Search for the cell housing the specified text and yield its (x, y) center coordinate. 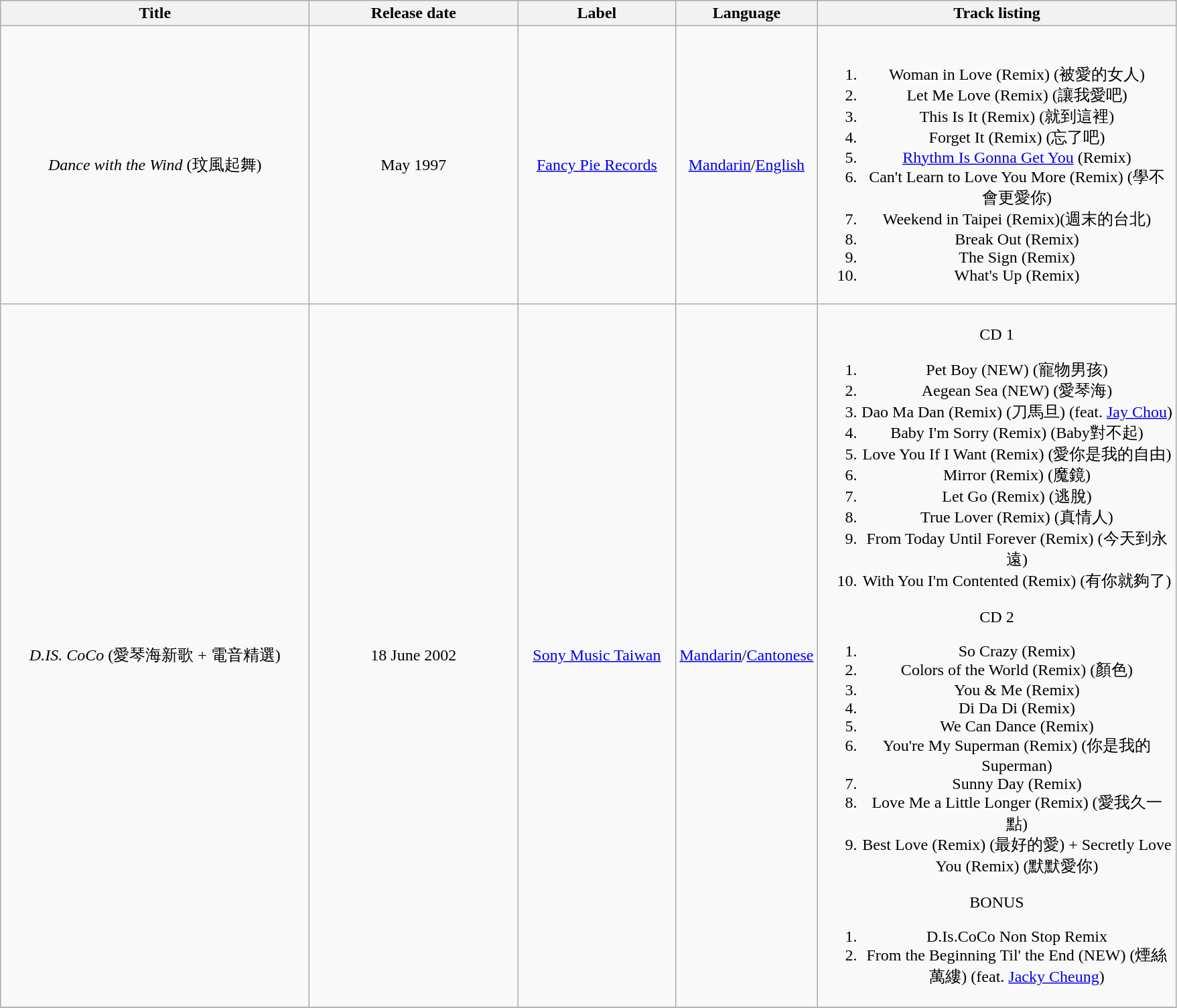
Track listing (997, 13)
May 1997 (414, 165)
Sony Music Taiwan (597, 655)
Title (155, 13)
18 June 2002 (414, 655)
Language (746, 13)
Mandarin/English (746, 165)
Fancy Pie Records (597, 165)
Dance with the Wind (玟風起舞) (155, 165)
Mandarin/Cantonese (746, 655)
Label (597, 13)
Release date (414, 13)
D.IS. CoCo (愛琴海新歌 + 電音精選) (155, 655)
